Return (X, Y) of the center of cell containing provided text 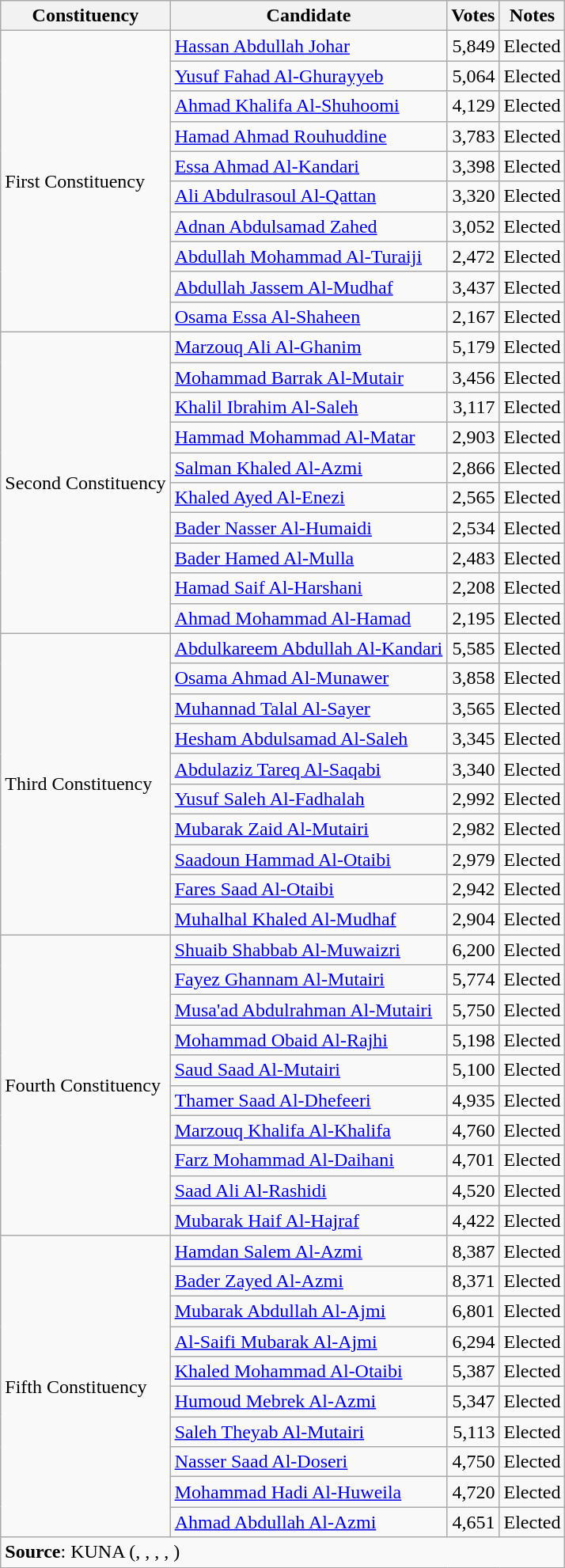
4,760 (473, 1130)
Musa'ad Abdulrahman Al-Mutairi (309, 1010)
3,345 (473, 738)
First Constituency (85, 182)
5,774 (473, 980)
Marzouq Khalifa Al-Khalifa (309, 1130)
Bader Nasser Al-Humaidi (309, 528)
Votes (473, 16)
3,117 (473, 408)
5,585 (473, 648)
Abdulaziz Tareq Al-Saqabi (309, 769)
Bader Hamed Al-Mulla (309, 558)
2,208 (473, 588)
Humoud Mebrek Al-Azmi (309, 1402)
3,858 (473, 678)
Mubarak Zaid Al-Mutairi (309, 829)
Muhalhal Khaled Al-Mudhaf (309, 920)
Adnan Abdulsamad Zahed (309, 226)
Bader Zayed Al-Azmi (309, 1281)
3,052 (473, 226)
Abdulkareem Abdullah Al-Kandari (309, 648)
3,437 (473, 287)
2,483 (473, 558)
2,979 (473, 859)
Salman Khaled Al-Azmi (309, 468)
5,100 (473, 1070)
3,398 (473, 166)
2,992 (473, 799)
Osama Ahmad Al-Munawer (309, 678)
Khaled Mohammad Al-Otaibi (309, 1372)
5,064 (473, 76)
Essa Ahmad Al-Kandari (309, 166)
Hamdan Salem Al-Azmi (309, 1251)
4,129 (473, 106)
2,534 (473, 528)
Mohammad Barrak Al-Mutair (309, 378)
3,340 (473, 769)
Hassan Abdullah Johar (309, 46)
5,387 (473, 1372)
Mubarak Abdullah Al-Ajmi (309, 1311)
Source: KUNA (, , , , ) (283, 1552)
Farz Mohammad Al-Daihani (309, 1160)
5,198 (473, 1040)
Ahmad Khalifa Al-Shuhoomi (309, 106)
Nasser Saad Al-Doseri (309, 1462)
Second Constituency (85, 483)
Saadoun Hammad Al-Otaibi (309, 859)
5,113 (473, 1432)
5,750 (473, 1010)
2,866 (473, 468)
4,520 (473, 1190)
Fourth Constituency (85, 1086)
Yusuf Saleh Al-Fadhalah (309, 799)
2,904 (473, 920)
Constituency (85, 16)
3,320 (473, 196)
Ahmad Mohammad Al-Hamad (309, 618)
6,294 (473, 1342)
3,456 (473, 378)
Candidate (309, 16)
3,565 (473, 708)
Mohammad Obaid Al-Rajhi (309, 1040)
4,422 (473, 1221)
Hamad Saif Al-Harshani (309, 588)
2,982 (473, 829)
3,783 (473, 136)
4,651 (473, 1522)
Saleh Theyab Al-Mutairi (309, 1432)
Fifth Constituency (85, 1387)
6,801 (473, 1311)
Fayez Ghannam Al-Mutairi (309, 980)
Fares Saad Al-Otaibi (309, 890)
Hamad Ahmad Rouhuddine (309, 136)
2,195 (473, 618)
Shuaib Shabbab Al-Muwaizri (309, 950)
2,472 (473, 256)
Osama Essa Al-Shaheen (309, 317)
Muhannad Talal Al-Sayer (309, 708)
Mubarak Haif Al-Hajraf (309, 1221)
Yusuf Fahad Al-Ghurayyeb (309, 76)
4,935 (473, 1100)
Abdullah Jassem Al-Mudhaf (309, 287)
Khalil Ibrahim Al-Saleh (309, 408)
2,167 (473, 317)
Mohammad Hadi Al-Huweila (309, 1492)
Abdullah Mohammad Al-Turaiji (309, 256)
Notes (532, 16)
Ahmad Abdullah Al-Azmi (309, 1522)
4,720 (473, 1492)
6,200 (473, 950)
2,565 (473, 498)
Saud Saad Al-Mutairi (309, 1070)
2,903 (473, 438)
Marzouq Ali Al-Ghanim (309, 347)
5,849 (473, 46)
5,179 (473, 347)
8,387 (473, 1251)
2,942 (473, 890)
Hammad Mohammad Al-Matar (309, 438)
Third Constituency (85, 784)
5,347 (473, 1402)
4,701 (473, 1160)
8,371 (473, 1281)
Khaled Ayed Al-Enezi (309, 498)
Al-Saifi Mubarak Al-Ajmi (309, 1342)
Thamer Saad Al-Dhefeeri (309, 1100)
Ali Abdulrasoul Al-Qattan (309, 196)
Hesham Abdulsamad Al-Saleh (309, 738)
Saad Ali Al-Rashidi (309, 1190)
4,750 (473, 1462)
